Search for the cell housing the specified text and yield its [X, Y] center coordinate. 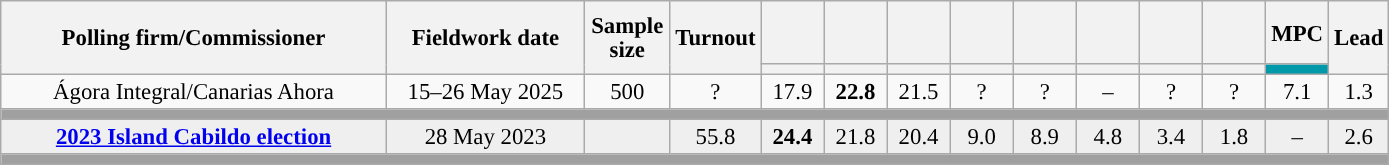
24.4 [792, 138]
3.4 [1170, 138]
17.9 [792, 92]
2.6 [1359, 138]
Sample size [627, 38]
9.0 [982, 138]
8.9 [1044, 138]
2023 Island Cabildo election [194, 138]
Ágora Integral/Canarias Ahora [194, 92]
15–26 May 2025 [485, 92]
1.8 [1234, 138]
21.8 [856, 138]
20.4 [918, 138]
500 [627, 92]
1.3 [1359, 92]
Lead [1359, 38]
Fieldwork date [485, 38]
4.8 [1108, 138]
55.8 [716, 138]
7.1 [1298, 92]
Polling firm/Commissioner [194, 38]
28 May 2023 [485, 138]
22.8 [856, 92]
21.5 [918, 92]
Turnout [716, 38]
MPC [1298, 32]
